Scan for the cell matching the given text and deliver its (x, y) coordinate at center. 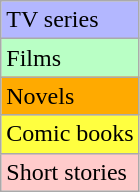
TV series (70, 20)
Short stories (70, 172)
Comic books (70, 134)
Novels (70, 96)
Films (70, 58)
